Output the [x, y] coordinate of the center of the cell containing the given text.  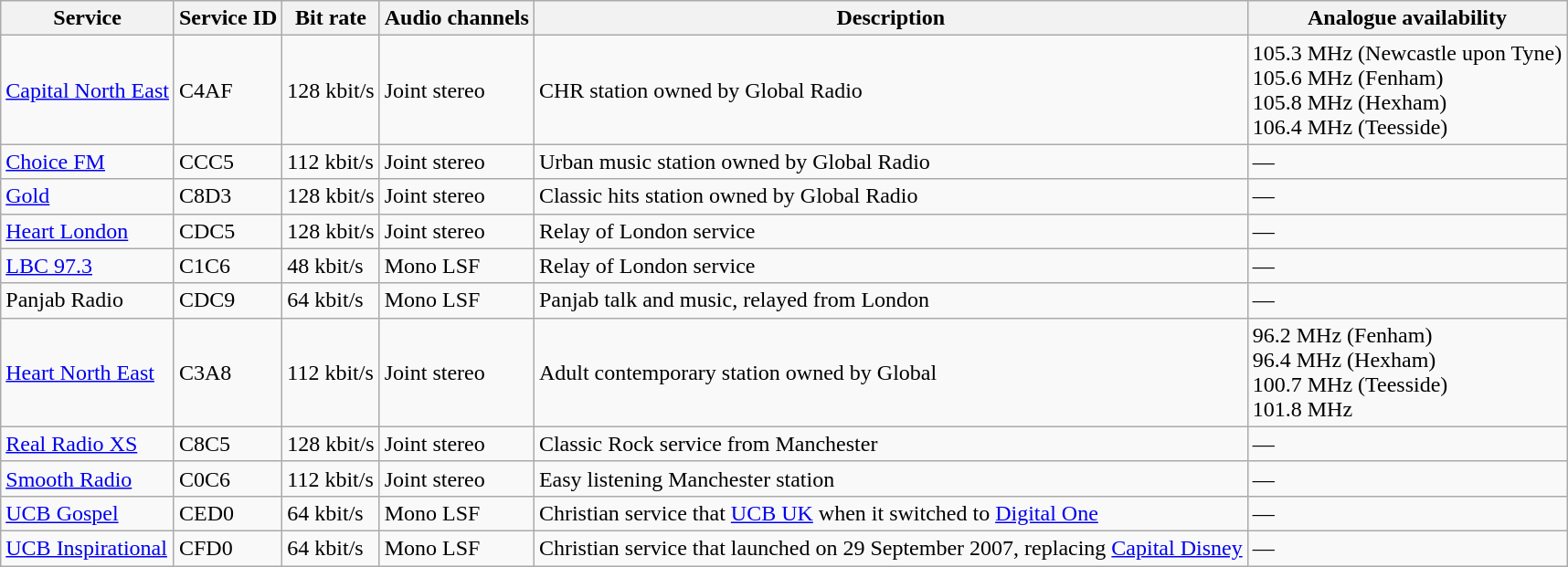
Heart North East [88, 373]
Bit rate [331, 18]
Capital North East [88, 89]
C0C6 [228, 478]
UCB Inspirational [88, 548]
Easy listening Manchester station [890, 478]
C4AF [228, 89]
CED0 [228, 513]
Adult contemporary station owned by Global [890, 373]
Urban music station owned by Global Radio [890, 162]
Analogue availability [1407, 18]
UCB Gospel [88, 513]
Classic Rock service from Manchester [890, 444]
Choice FM [88, 162]
48 kbit/s [331, 266]
Real Radio XS [88, 444]
LBC 97.3 [88, 266]
Smooth Radio [88, 478]
CDC5 [228, 231]
Audio channels [457, 18]
CHR station owned by Global Radio [890, 89]
Heart London [88, 231]
Service ID [228, 18]
Panjab talk and music, relayed from London [890, 300]
Christian service that launched on 29 September 2007, replacing Capital Disney [890, 548]
C8D3 [228, 196]
C8C5 [228, 444]
CDC9 [228, 300]
CFD0 [228, 548]
105.3 MHz (Newcastle upon Tyne)105.6 MHz (Fenham)105.8 MHz (Hexham)106.4 MHz (Teesside) [1407, 89]
Description [890, 18]
Gold [88, 196]
Classic hits station owned by Global Radio [890, 196]
Service [88, 18]
C1C6 [228, 266]
96.2 MHz (Fenham)96.4 MHz (Hexham)100.7 MHz (Teesside)101.8 MHz [1407, 373]
CCC5 [228, 162]
Panjab Radio [88, 300]
C3A8 [228, 373]
Christian service that UCB UK when it switched to Digital One [890, 513]
